Search for the cell housing the specified text and yield its (x, y) center coordinate. 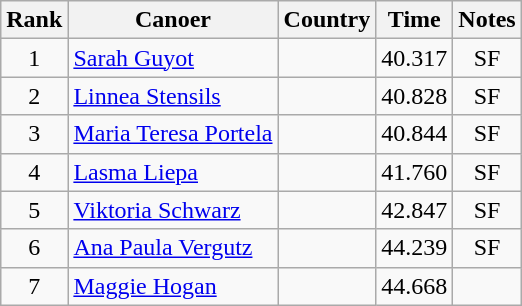
Viktoria Schwarz (173, 210)
Lasma Liepa (173, 172)
40.317 (414, 58)
4 (34, 172)
2 (34, 96)
Ana Paula Vergutz (173, 248)
Time (414, 20)
7 (34, 286)
44.668 (414, 286)
Notes (487, 20)
Sarah Guyot (173, 58)
Country (327, 20)
41.760 (414, 172)
5 (34, 210)
Canoer (173, 20)
6 (34, 248)
1 (34, 58)
3 (34, 134)
Maria Teresa Portela (173, 134)
40.828 (414, 96)
44.239 (414, 248)
Linnea Stensils (173, 96)
Rank (34, 20)
40.844 (414, 134)
Maggie Hogan (173, 286)
42.847 (414, 210)
